Determine the (X, Y) coordinate at the center of the cell enclosing the given text.  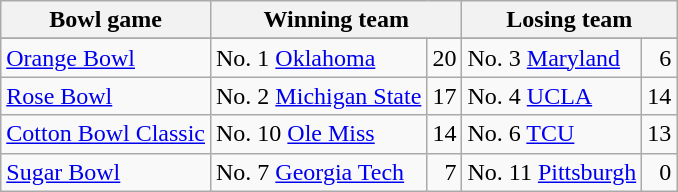
Winning team (336, 20)
Cotton Bowl Classic (106, 134)
No. 10 Ole Miss (318, 134)
Bowl game (106, 20)
13 (660, 134)
No. 4 UCLA (552, 96)
17 (444, 96)
No. 2 Michigan State (318, 96)
7 (444, 172)
20 (444, 58)
Rose Bowl (106, 96)
No. 3 Maryland (552, 58)
Sugar Bowl (106, 172)
No. 1 Oklahoma (318, 58)
6 (660, 58)
No. 6 TCU (552, 134)
0 (660, 172)
No. 7 Georgia Tech (318, 172)
Orange Bowl (106, 58)
Losing team (570, 20)
No. 11 Pittsburgh (552, 172)
